Determine the (x, y) coordinate at the center of the cell enclosing the given text.  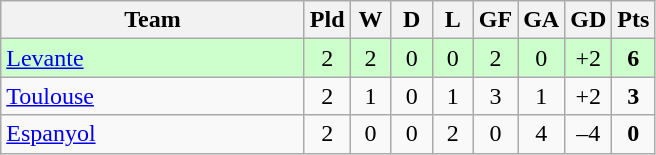
Espanyol (153, 134)
Team (153, 20)
L (452, 20)
GD (588, 20)
6 (634, 58)
GF (495, 20)
Levante (153, 58)
W (370, 20)
D (412, 20)
4 (542, 134)
Pld (327, 20)
–4 (588, 134)
Pts (634, 20)
GA (542, 20)
Toulouse (153, 96)
